Scan for the cell matching the given text and deliver its (X, Y) coordinate at center. 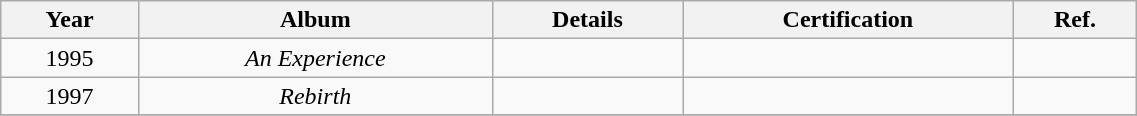
1995 (70, 58)
Year (70, 20)
1997 (70, 96)
Certification (848, 20)
An Experience (315, 58)
Details (588, 20)
Ref. (1075, 20)
Rebirth (315, 96)
Album (315, 20)
